Scan for the cell matching the given text and deliver its (x, y) coordinate at center. 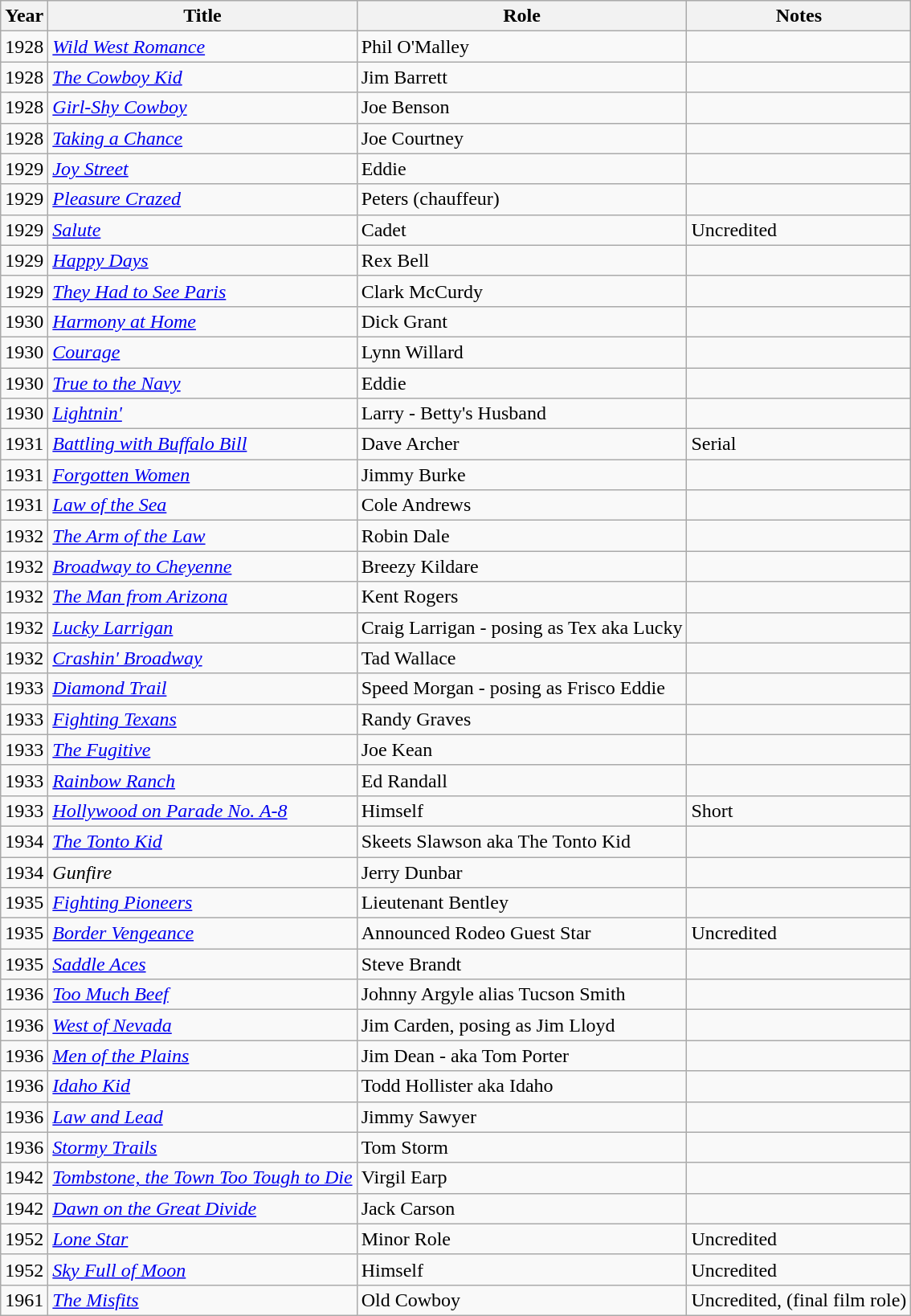
Cole Andrews (522, 505)
Craig Larrigan - posing as Tex aka Lucky (522, 627)
Fighting Texans (202, 719)
Wild West Romance (202, 47)
Gunfire (202, 872)
Lieutenant Bentley (522, 903)
Sky Full of Moon (202, 1269)
Diamond Trail (202, 689)
Dave Archer (522, 444)
Jimmy Sawyer (522, 1117)
Lucky Larrigan (202, 627)
Short (799, 811)
Role (522, 16)
Lightnin' (202, 414)
Girl-Shy Cowboy (202, 108)
Kent Rogers (522, 597)
Harmony at Home (202, 321)
Steve Brandt (522, 964)
Clark McCurdy (522, 291)
Speed Morgan - posing as Frisco Eddie (522, 689)
Notes (799, 16)
Old Cowboy (522, 1300)
Joy Street (202, 169)
Year (24, 16)
Larry - Betty's Husband (522, 414)
Jimmy Burke (522, 475)
Idaho Kid (202, 1086)
Dick Grant (522, 321)
Happy Days (202, 260)
Lone Star (202, 1239)
Announced Rodeo Guest Star (522, 934)
The Cowboy Kid (202, 77)
Taking a Chance (202, 138)
Jack Carson (522, 1208)
Jim Carden, posing as Jim Lloyd (522, 1025)
Hollywood on Parade No. A-8 (202, 811)
Lynn Willard (522, 352)
The Tonto Kid (202, 841)
Joe Courtney (522, 138)
The Arm of the Law (202, 536)
Joe Benson (522, 108)
Stormy Trails (202, 1147)
Broadway to Cheyenne (202, 566)
Todd Hollister aka Idaho (522, 1086)
Battling with Buffalo Bill (202, 444)
Phil O'Malley (522, 47)
The Man from Arizona (202, 597)
Tom Storm (522, 1147)
Johnny Argyle alias Tucson Smith (522, 995)
Title (202, 16)
Courage (202, 352)
Minor Role (522, 1239)
1961 (24, 1300)
Tombstone, the Town Too Tough to Die (202, 1178)
Rainbow Ranch (202, 780)
West of Nevada (202, 1025)
Skeets Slawson aka The Tonto Kid (522, 841)
Cadet (522, 230)
Dawn on the Great Divide (202, 1208)
The Misfits (202, 1300)
Saddle Aces (202, 964)
Pleasure Crazed (202, 199)
Joe Kean (522, 750)
Ed Randall (522, 780)
Uncredited, (final film role) (799, 1300)
Tad Wallace (522, 658)
Border Vengeance (202, 934)
True to the Navy (202, 383)
Breezy Kildare (522, 566)
Virgil Earp (522, 1178)
Randy Graves (522, 719)
They Had to See Paris (202, 291)
Law and Lead (202, 1117)
Rex Bell (522, 260)
Fighting Pioneers (202, 903)
Jerry Dunbar (522, 872)
Too Much Beef (202, 995)
Salute (202, 230)
Jim Barrett (522, 77)
Law of the Sea (202, 505)
Serial (799, 444)
Forgotten Women (202, 475)
Robin Dale (522, 536)
Men of the Plains (202, 1056)
The Fugitive (202, 750)
Crashin' Broadway (202, 658)
Jim Dean - aka Tom Porter (522, 1056)
Peters (chauffeur) (522, 199)
